For the text-containing cell, return its midpoint in (X, Y) coordinate format. 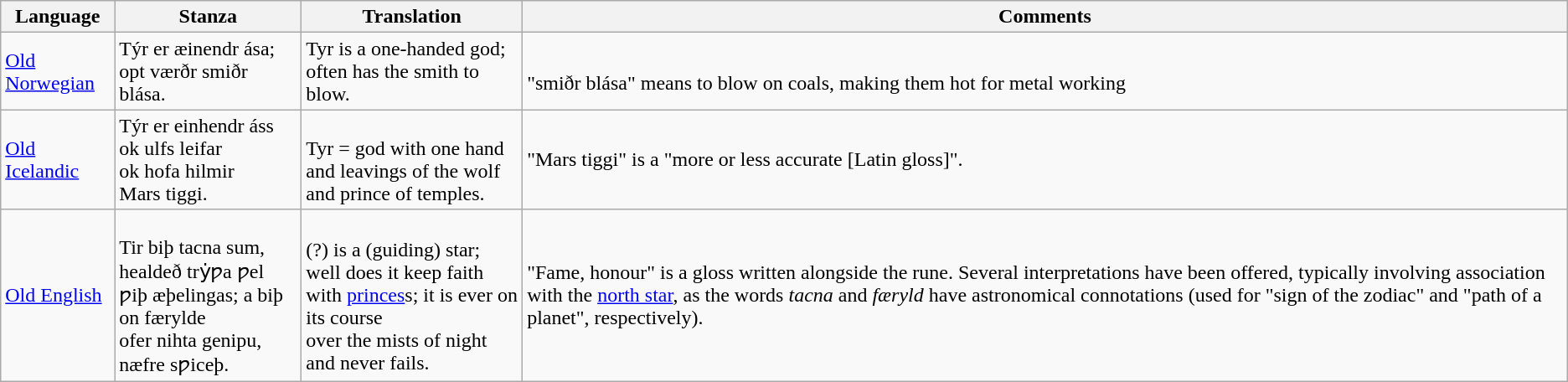
Týr er æinendr ása;opt værðr smiðr blása. (208, 71)
(?) is a (guiding) star; well does it keep faithwith princess; it is ever on its courseover the mists of night and never fails. (412, 295)
Tyr is a one-handed god;often has the smith to blow. (412, 71)
Old English (58, 295)
Comments (1045, 17)
Language (58, 17)
Old Norwegian (58, 71)
Translation (412, 17)
Tir biþ tacna sum, healdeð trẏƿa ƿel ƿiþ æþelingas; a biþ on færyldeofer nihta genipu, næfre sƿiceþ. (208, 295)
Old Icelandic (58, 159)
"smiðr blása" means to blow on coals, making them hot for metal working (1045, 71)
Týr er einhendr ássok ulfs leifarok hofa hilmirMars tiggi. (208, 159)
Stanza (208, 17)
"Mars tiggi" is a "more or less accurate [Latin gloss]". (1045, 159)
Tyr = god with one handand leavings of the wolfand prince of temples. (412, 159)
